Search for the cell housing the specified text and yield its (x, y) center coordinate. 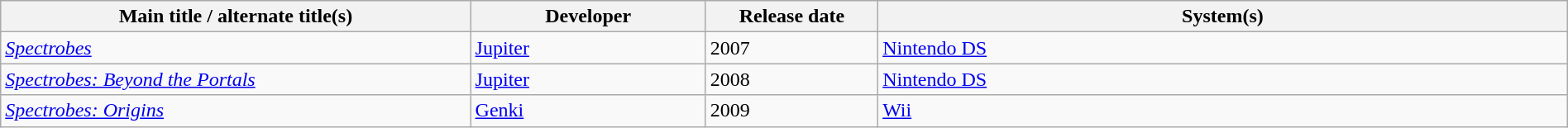
2008 (791, 79)
Wii (1223, 111)
Main title / alternate title(s) (236, 17)
Genki (588, 111)
Developer (588, 17)
2009 (791, 111)
Release date (791, 17)
Spectrobes (236, 48)
System(s) (1223, 17)
2007 (791, 48)
Spectrobes: Beyond the Portals (236, 79)
Spectrobes: Origins (236, 111)
